Identify which cell holds the provided text, then report its [x, y] central coordinate. 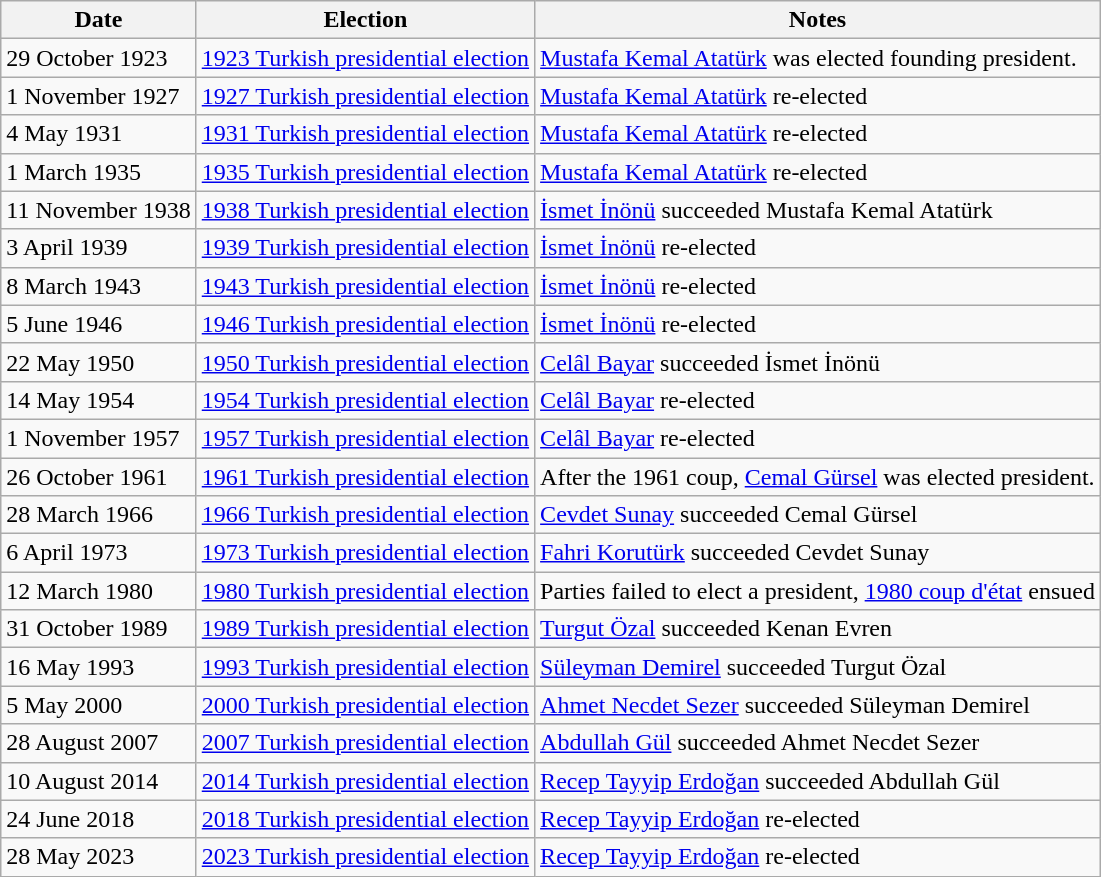
Cevdet Sunay succeeded Cemal Gürsel [818, 515]
Celâl Bayar succeeded İsmet İnönü [818, 362]
Süleyman Demirel succeeded Turgut Özal [818, 667]
1954 Turkish presidential election [365, 400]
1935 Turkish presidential election [365, 172]
Abdullah Gül succeeded Ahmet Necdet Sezer [818, 743]
Parties failed to elect a president, 1980 coup d'état ensued [818, 591]
1946 Turkish presidential election [365, 324]
1993 Turkish presidential election [365, 667]
1 November 1927 [98, 96]
1980 Turkish presidential election [365, 591]
Mustafa Kemal Atatürk was elected founding president. [818, 58]
1973 Turkish presidential election [365, 553]
1957 Turkish presidential election [365, 438]
1931 Turkish presidential election [365, 134]
3 April 1939 [98, 248]
İsmet İnönü succeeded Mustafa Kemal Atatürk [818, 210]
2018 Turkish presidential election [365, 819]
5 June 1946 [98, 324]
2007 Turkish presidential election [365, 743]
29 October 1923 [98, 58]
16 May 1993 [98, 667]
1927 Turkish presidential election [365, 96]
1989 Turkish presidential election [365, 629]
Date [98, 20]
8 March 1943 [98, 286]
1939 Turkish presidential election [365, 248]
1950 Turkish presidential election [365, 362]
14 May 1954 [98, 400]
24 June 2018 [98, 819]
Ahmet Necdet Sezer succeeded Süleyman Demirel [818, 705]
2014 Turkish presidential election [365, 781]
Notes [818, 20]
After the 1961 coup, Cemal Gürsel was elected president. [818, 477]
1 November 1957 [98, 438]
1923 Turkish presidential election [365, 58]
28 August 2007 [98, 743]
1966 Turkish presidential election [365, 515]
6 April 1973 [98, 553]
10 August 2014 [98, 781]
Fahri Korutürk succeeded Cevdet Sunay [818, 553]
4 May 1931 [98, 134]
2023 Turkish presidential election [365, 857]
11 November 1938 [98, 210]
1 March 1935 [98, 172]
2000 Turkish presidential election [365, 705]
1938 Turkish presidential election [365, 210]
Turgut Özal succeeded Kenan Evren [818, 629]
28 March 1966 [98, 515]
12 March 1980 [98, 591]
5 May 2000 [98, 705]
31 October 1989 [98, 629]
28 May 2023 [98, 857]
Election [365, 20]
1961 Turkish presidential election [365, 477]
22 May 1950 [98, 362]
26 October 1961 [98, 477]
Recep Tayyip Erdoğan succeeded Abdullah Gül [818, 781]
1943 Turkish presidential election [365, 286]
